Find where the given text appears and provide that cell's center as (X, Y) coordinate. 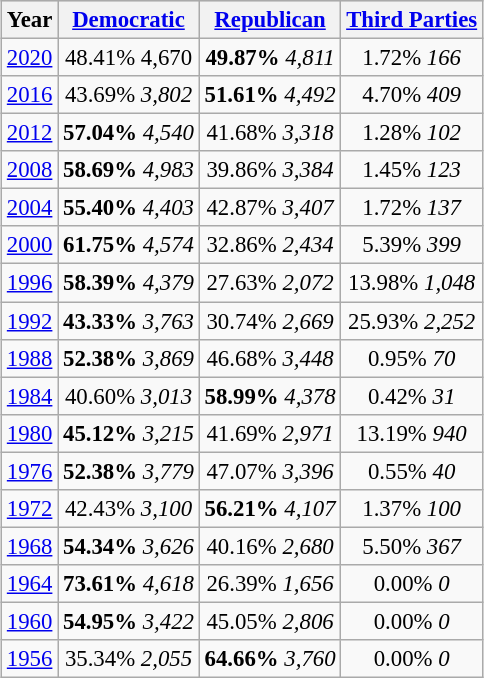
13.19% 940 (412, 433)
2000 (30, 245)
32.86% 2,434 (270, 245)
0.55% 40 (412, 471)
Year (30, 20)
13.98% 1,048 (412, 283)
45.05% 2,806 (270, 621)
0.42% 31 (412, 396)
52.38% 3,779 (129, 471)
64.66% 3,760 (270, 659)
1980 (30, 433)
42.43% 3,100 (129, 509)
51.61% 4,492 (270, 95)
5.50% 367 (412, 546)
57.04% 4,540 (129, 133)
2020 (30, 58)
35.34% 2,055 (129, 659)
Democratic (129, 20)
2016 (30, 95)
46.68% 3,448 (270, 358)
1.37% 100 (412, 509)
27.63% 2,072 (270, 283)
39.86% 3,384 (270, 170)
4.70% 409 (412, 95)
5.39% 399 (412, 245)
41.68% 3,318 (270, 133)
2008 (30, 170)
25.93% 2,252 (412, 321)
1976 (30, 471)
30.74% 2,669 (270, 321)
49.87% 4,811 (270, 58)
54.34% 3,626 (129, 546)
61.75% 4,574 (129, 245)
41.69% 2,971 (270, 433)
1972 (30, 509)
Republican (270, 20)
1964 (30, 584)
1984 (30, 396)
Third Parties (412, 20)
1996 (30, 283)
1.45% 123 (412, 170)
0.95% 70 (412, 358)
56.21% 4,107 (270, 509)
52.38% 3,869 (129, 358)
42.87% 3,407 (270, 208)
55.40% 4,403 (129, 208)
1968 (30, 546)
1956 (30, 659)
1988 (30, 358)
45.12% 3,215 (129, 433)
1.72% 137 (412, 208)
2004 (30, 208)
58.39% 4,379 (129, 283)
58.69% 4,983 (129, 170)
1.72% 166 (412, 58)
47.07% 3,396 (270, 471)
2012 (30, 133)
26.39% 1,656 (270, 584)
40.16% 2,680 (270, 546)
48.41% 4,670 (129, 58)
54.95% 3,422 (129, 621)
58.99% 4,378 (270, 396)
1960 (30, 621)
43.33% 3,763 (129, 321)
40.60% 3,013 (129, 396)
1.28% 102 (412, 133)
1992 (30, 321)
73.61% 4,618 (129, 584)
43.69% 3,802 (129, 95)
